Return the (x, y) coordinate for the center point of the cell that contains the specified text.  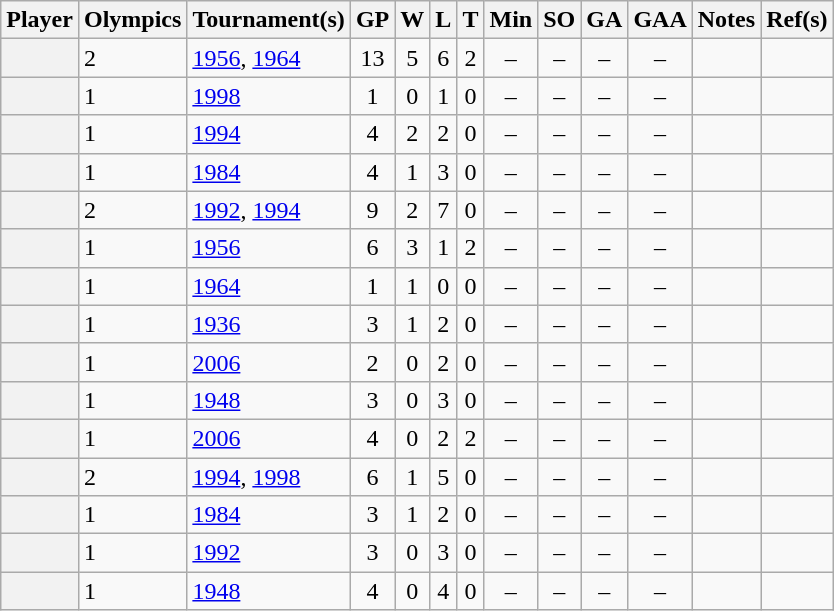
Ref(s) (797, 20)
GA (604, 20)
1998 (269, 96)
T (470, 20)
1936 (269, 324)
L (444, 20)
Tournament(s) (269, 20)
1992 (269, 553)
Min (511, 20)
9 (372, 210)
1994, 1998 (269, 477)
Notes (726, 20)
1964 (269, 286)
1956 (269, 248)
7 (444, 210)
GP (372, 20)
Olympics (132, 20)
GAA (660, 20)
1992, 1994 (269, 210)
1994 (269, 134)
13 (372, 58)
Player (40, 20)
W (412, 20)
1956, 1964 (269, 58)
SO (560, 20)
